From the cell containing the given text, extract its center point as (X, Y) coordinate. 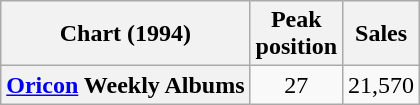
27 (296, 85)
Sales (382, 34)
Chart (1994) (126, 34)
Oricon Weekly Albums (126, 85)
Peakposition (296, 34)
21,570 (382, 85)
